For the text-containing cell, return its midpoint in [X, Y] coordinate format. 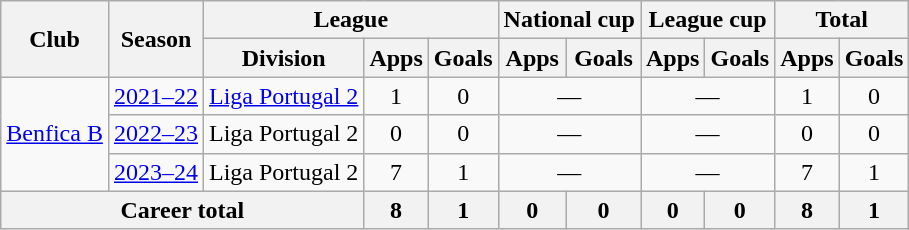
Division [284, 58]
League cup [707, 20]
Club [55, 39]
League [352, 20]
Career total [182, 210]
2023–24 [156, 172]
Benfica B [55, 134]
National cup [569, 20]
Total [842, 20]
2021–22 [156, 96]
Season [156, 39]
2022–23 [156, 134]
